Return the [X, Y] coordinate for the center point of the cell that contains the specified text.  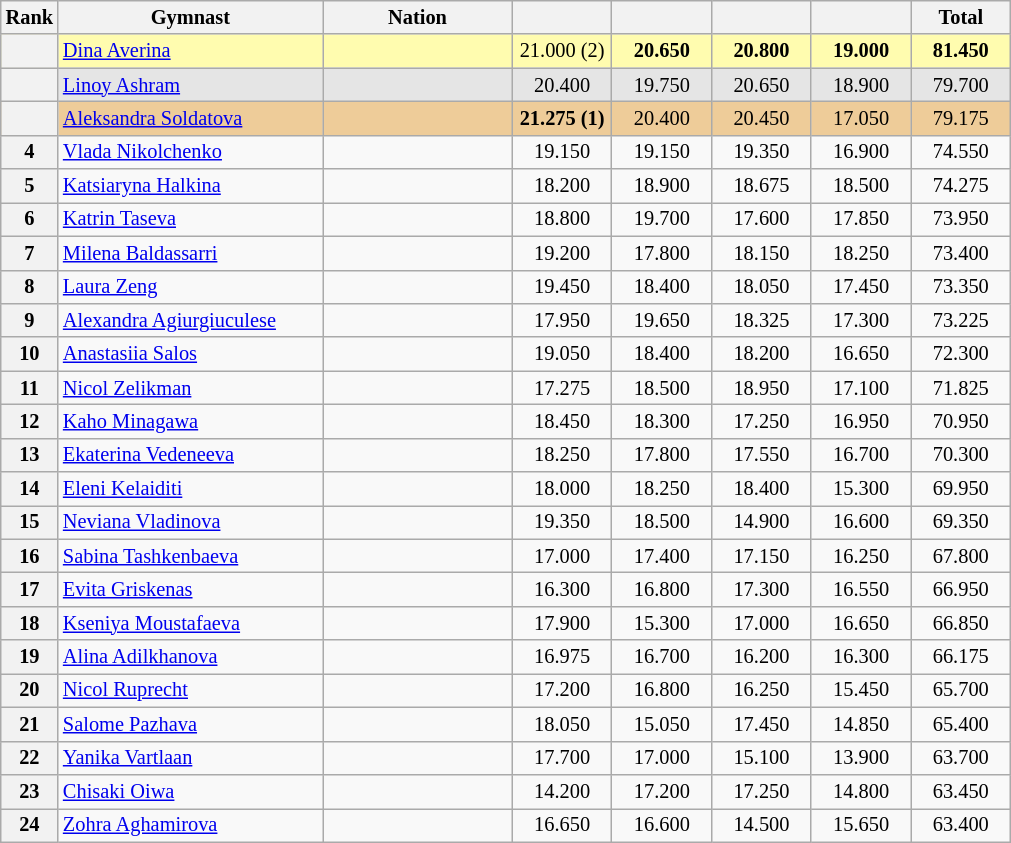
18.950 [762, 388]
18.300 [662, 421]
74.550 [961, 152]
14.500 [762, 825]
20.450 [762, 118]
14.900 [762, 522]
15.050 [662, 724]
Katsiaryna Halkina [190, 186]
17.275 [562, 388]
65.700 [961, 690]
19.200 [562, 253]
6 [30, 219]
Nation [418, 17]
Dina Averina [190, 51]
Kaho Minagawa [190, 421]
74.275 [961, 186]
16.975 [562, 657]
Katrin Taseva [190, 219]
21 [30, 724]
17.600 [762, 219]
19 [30, 657]
8 [30, 287]
73.400 [961, 253]
Nicol Ruprecht [190, 690]
69.350 [961, 522]
5 [30, 186]
14.200 [562, 791]
67.800 [961, 556]
18.325 [762, 320]
Kseniya Moustafaeva [190, 623]
19.000 [861, 51]
18.150 [762, 253]
11 [30, 388]
17.700 [562, 758]
63.450 [961, 791]
Yanika Vartlaan [190, 758]
13.900 [861, 758]
Vlada Nikolchenko [190, 152]
21.000 (2) [562, 51]
15.650 [861, 825]
Chisaki Oiwa [190, 791]
18.675 [762, 186]
24 [30, 825]
9 [30, 320]
18.800 [562, 219]
Nicol Zelikman [190, 388]
Salome Pazhava [190, 724]
19.650 [662, 320]
81.450 [961, 51]
20 [30, 690]
Rank [30, 17]
Alina Adilkhanova [190, 657]
Aleksandra Soldatova [190, 118]
18.450 [562, 421]
19.050 [562, 354]
20.800 [762, 51]
63.400 [961, 825]
63.700 [961, 758]
16.950 [861, 421]
17.850 [861, 219]
16.900 [861, 152]
Milena Baldassarri [190, 253]
17.050 [861, 118]
19.700 [662, 219]
Total [961, 17]
15 [30, 522]
19.450 [562, 287]
Eleni Kelaiditi [190, 489]
Anastasiia Salos [190, 354]
17 [30, 589]
16 [30, 556]
69.950 [961, 489]
17.100 [861, 388]
Sabina Tashkenbaeva [190, 556]
Alexandra Agiurgiuculese [190, 320]
73.950 [961, 219]
21.275 (1) [562, 118]
14.850 [861, 724]
17.950 [562, 320]
66.175 [961, 657]
65.400 [961, 724]
Linoy Ashram [190, 85]
14 [30, 489]
72.300 [961, 354]
22 [30, 758]
66.950 [961, 589]
Ekaterina Vedeneeva [190, 455]
Neviana Vladinova [190, 522]
Zohra Aghamirova [190, 825]
16.200 [762, 657]
71.825 [961, 388]
14.800 [861, 791]
Laura Zeng [190, 287]
17.900 [562, 623]
73.225 [961, 320]
13 [30, 455]
Gymnast [190, 17]
15.100 [762, 758]
18.000 [562, 489]
Evita Griskenas [190, 589]
70.950 [961, 421]
79.700 [961, 85]
10 [30, 354]
17.550 [762, 455]
17.150 [762, 556]
70.300 [961, 455]
66.850 [961, 623]
4 [30, 152]
23 [30, 791]
19.750 [662, 85]
15.450 [861, 690]
17.400 [662, 556]
79.175 [961, 118]
18 [30, 623]
73.350 [961, 287]
12 [30, 421]
16.550 [861, 589]
7 [30, 253]
